Identify which cell holds the provided text, then report its [x, y] central coordinate. 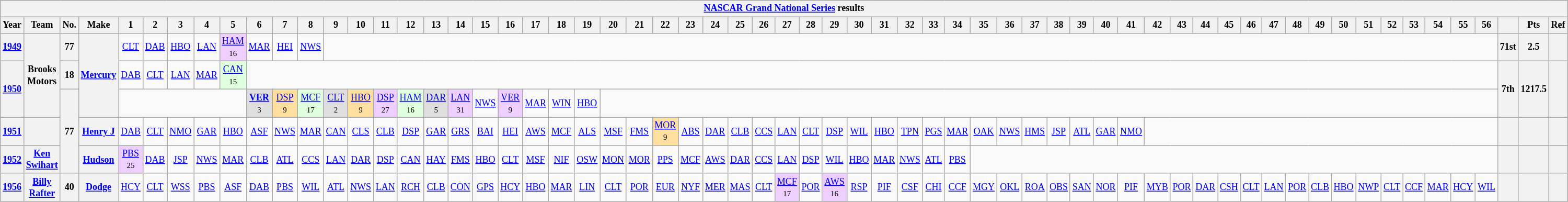
PPS [665, 160]
MOR [639, 160]
47 [1274, 25]
NIF [561, 160]
1949 [13, 47]
46 [1251, 25]
19 [587, 25]
56 [1486, 25]
Ref [1558, 25]
2 [155, 25]
CLS [361, 131]
10 [361, 25]
30 [859, 25]
5 [233, 25]
4 [207, 25]
37 [1035, 25]
25 [740, 25]
49 [1320, 25]
NOR [1106, 187]
11 [385, 25]
22 [665, 25]
Dodge [98, 187]
NYF [691, 187]
32 [910, 25]
55 [1463, 25]
44 [1205, 25]
Ken Swihart [42, 160]
OAK [984, 131]
12 [411, 25]
PGS [933, 131]
OBS [1059, 187]
20 [614, 25]
Hudson [98, 160]
AWS16 [834, 187]
50 [1343, 25]
36 [1010, 25]
MGY [984, 187]
Year [13, 25]
ROA [1035, 187]
MOR9 [665, 131]
CHI [933, 187]
VER9 [510, 103]
OKL [1010, 187]
51 [1368, 25]
Make [98, 25]
DSP27 [385, 103]
3 [181, 25]
Henry J [98, 131]
Pts [1534, 25]
23 [691, 25]
WIN [561, 103]
CON [461, 187]
Billy Rafter [42, 187]
14 [461, 25]
GRS [461, 131]
15 [485, 25]
GPS [485, 187]
WSS [181, 187]
8 [310, 25]
1956 [13, 187]
MON [614, 160]
MAS [740, 187]
54 [1438, 25]
RSP [859, 187]
NASCAR Grand National Series results [784, 8]
71st [1508, 47]
9 [336, 25]
ABS [691, 131]
34 [958, 25]
1952 [13, 160]
No. [69, 25]
ALS [587, 131]
28 [811, 25]
PBS25 [131, 160]
7th [1508, 89]
1217.5 [1534, 89]
VER3 [259, 103]
HMS [1035, 131]
45 [1229, 25]
1950 [13, 89]
27 [787, 25]
Mercury [98, 75]
43 [1182, 25]
26 [764, 25]
41 [1131, 25]
MER [715, 187]
HBO9 [361, 103]
RCH [411, 187]
NWP [1368, 187]
TPN [910, 131]
LAN31 [461, 103]
21 [639, 25]
39 [1082, 25]
OSW [587, 160]
DAR5 [436, 103]
Team [42, 25]
HAY [436, 160]
35 [984, 25]
LIN [587, 187]
48 [1297, 25]
13 [436, 25]
CAN15 [233, 75]
DSP9 [285, 103]
29 [834, 25]
52 [1392, 25]
17 [536, 25]
2.5 [1534, 47]
CLT2 [336, 103]
CSF [910, 187]
BAI [485, 131]
33 [933, 25]
1 [131, 25]
1951 [13, 131]
6 [259, 25]
38 [1059, 25]
MYB [1157, 187]
SAN [1082, 187]
CSH [1229, 187]
7 [285, 25]
24 [715, 25]
42 [1157, 25]
Brooks Motors [42, 75]
53 [1414, 25]
16 [510, 25]
EUR [665, 187]
31 [884, 25]
